Return [X, Y] of the center of cell containing provided text 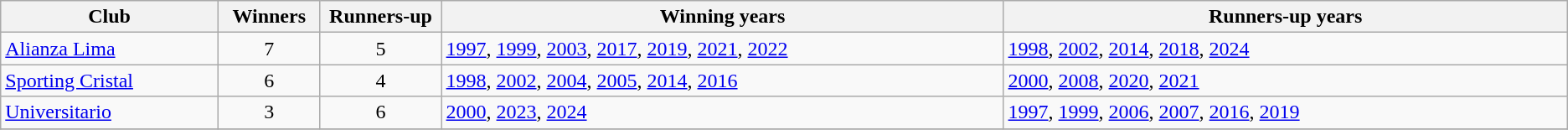
1998, 2002, 2004, 2005, 2014, 2016 [722, 81]
Alianza Lima [110, 49]
Winning years [722, 17]
1997, 1999, 2003, 2017, 2019, 2021, 2022 [722, 49]
4 [380, 81]
7 [268, 49]
Club [110, 17]
Universitario [110, 112]
Sporting Cristal [110, 81]
Runners-up [380, 17]
Winners [268, 17]
3 [268, 112]
1997, 1999, 2006, 2007, 2016, 2019 [1285, 112]
5 [380, 49]
Runners-up years [1285, 17]
1998, 2002, 2014, 2018, 2024 [1285, 49]
2000, 2023, 2024 [722, 112]
2000, 2008, 2020, 2021 [1285, 81]
